Return (x, y) of the center of cell containing provided text 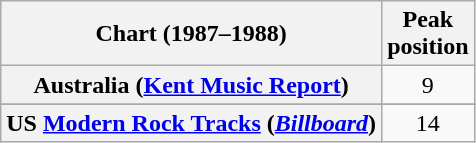
9 (428, 85)
Chart (1987–1988) (192, 34)
14 (428, 123)
Peakposition (428, 34)
Australia (Kent Music Report) (192, 85)
US Modern Rock Tracks (Billboard) (192, 123)
